Extract the (X, Y) coordinate from the center of the cell holding the provided text.  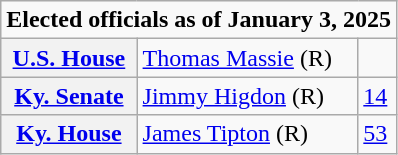
Ky. House (69, 134)
53 (378, 134)
Jimmy Higdon (R) (248, 96)
U.S. House (69, 58)
James Tipton (R) (248, 134)
14 (378, 96)
Elected officials as of January 3, 2025 (199, 20)
Ky. Senate (69, 96)
Thomas Massie (R) (248, 58)
